Pinpoint the cell where the given text exists, returning its (x, y) midpoint coordinate. 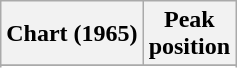
Chart (1965) (72, 34)
Peak position (189, 34)
